Capture the cell that displays the provided text and extract its [X, Y] central coordinate. 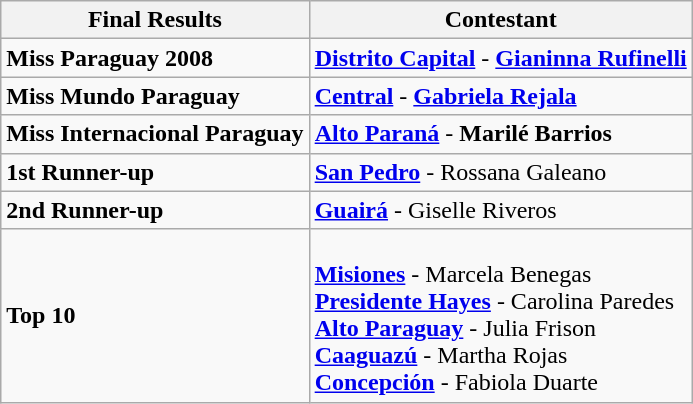
Top 10 [155, 316]
Distrito Capital - Gianinna Rufinelli [500, 58]
San Pedro - Rossana Galeano [500, 172]
Final Results [155, 20]
Miss Paraguay 2008 [155, 58]
Alto Paraná - Marilé Barrios [500, 134]
Contestant [500, 20]
Miss Internacional Paraguay [155, 134]
Central - Gabriela Rejala [500, 96]
Miss Mundo Paraguay [155, 96]
Guairá - Giselle Riveros [500, 210]
2nd Runner-up [155, 210]
Misiones - Marcela Benegas Presidente Hayes - Carolina Paredes Alto Paraguay - Julia Frison Caaguazú - Martha Rojas Concepción - Fabiola Duarte [500, 316]
1st Runner-up [155, 172]
